Provide the (X, Y) coordinate of the cell's center where the given text is located.  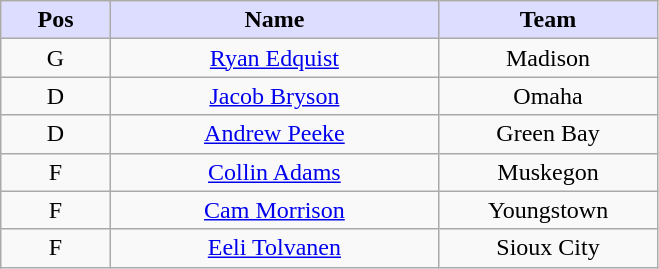
Name (274, 20)
Ryan Edquist (274, 58)
Madison (548, 58)
Youngstown (548, 210)
G (56, 58)
Team (548, 20)
Eeli Tolvanen (274, 248)
Collin Adams (274, 172)
Cam Morrison (274, 210)
Jacob Bryson (274, 96)
Pos (56, 20)
Omaha (548, 96)
Green Bay (548, 134)
Muskegon (548, 172)
Andrew Peeke (274, 134)
Sioux City (548, 248)
